Return [X, Y] of the center of cell containing provided text 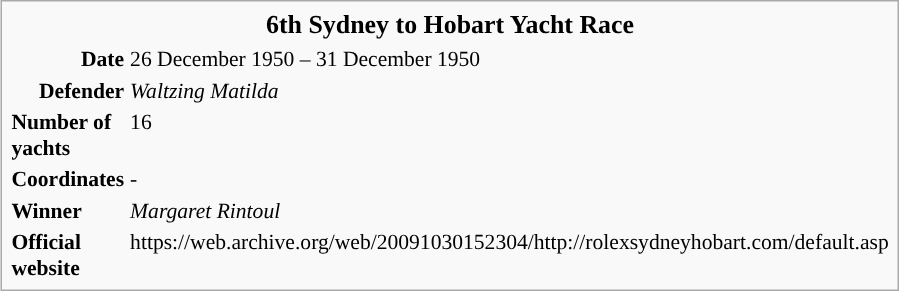
16 [510, 135]
6th Sydney to Hobart Yacht Race [450, 26]
Waltzing Matilda [510, 90]
Official website [68, 255]
26 December 1950 – 31 December 1950 [510, 59]
Winner [68, 210]
Number of yachts [68, 135]
Margaret Rintoul [510, 210]
Date [68, 59]
Defender [68, 90]
https://web.archive.org/web/20091030152304/http://rolexsydneyhobart.com/default.asp [510, 255]
- [510, 179]
Coordinates [68, 179]
